Scan for the cell matching the given text and deliver its [x, y] coordinate at center. 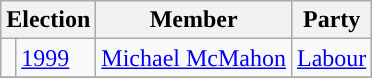
Party [331, 20]
1999 [56, 58]
Michael McMahon [194, 58]
Member [194, 20]
Election [48, 20]
Labour [331, 58]
